Find where the given text appears and provide that cell's center as [x, y] coordinate. 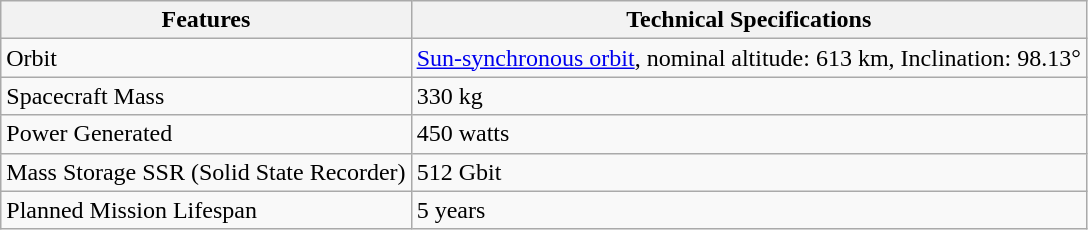
330 kg [748, 96]
512 Gbit [748, 172]
Planned Mission Lifespan [206, 210]
Technical Specifications [748, 20]
5 years [748, 210]
Sun-synchronous orbit, nominal altitude: 613 km, Inclination: 98.13° [748, 58]
Power Generated [206, 134]
Orbit [206, 58]
450 watts [748, 134]
Spacecraft Mass [206, 96]
Features [206, 20]
Mass Storage SSR (Solid State Recorder) [206, 172]
